Locate the cell with the specified text and output its (X, Y) center coordinate. 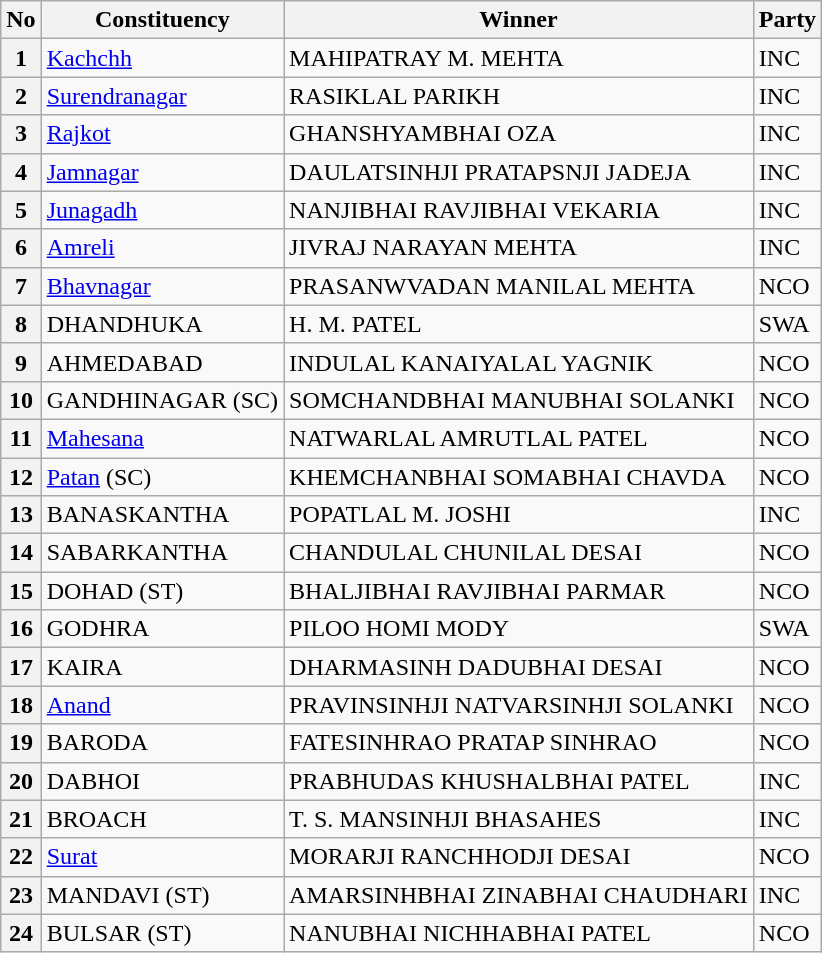
RASIKLAL PARIKH (519, 96)
DABHOI (162, 781)
DAULATSINHJI PRATAPSNJI JADEJA (519, 172)
KAIRA (162, 667)
POPATLAL M. JOSHI (519, 515)
Patan (SC) (162, 477)
MAHIPATRAY M. MEHTA (519, 58)
AHMEDABAD (162, 362)
PILOO HOMI MODY (519, 629)
MORARJI RANCHHODJI DESAI (519, 857)
SABARKANTHA (162, 553)
BULSAR (ST) (162, 933)
19 (21, 743)
Mahesana (162, 438)
22 (21, 857)
Rajkot (162, 134)
9 (21, 362)
4 (21, 172)
18 (21, 705)
15 (21, 591)
SOMCHANDBHAI MANUBHAI SOLANKI (519, 400)
BANASKANTHA (162, 515)
BROACH (162, 819)
Bhavnagar (162, 286)
INDULAL KANAIYALAL YAGNIK (519, 362)
5 (21, 210)
Amreli (162, 248)
AMARSINHBHAI ZINABHAI CHAUDHARI (519, 895)
Surendranagar (162, 96)
6 (21, 248)
13 (21, 515)
GODHRA (162, 629)
CHANDULAL CHUNILAL DESAI (519, 553)
KHEMCHANBHAI SOMABHAI CHAVDA (519, 477)
Kachchh (162, 58)
11 (21, 438)
20 (21, 781)
Jamnagar (162, 172)
PRAVINSINHJI NATVARSINHJI SOLANKI (519, 705)
NATWARLAL AMRUTLAL PATEL (519, 438)
2 (21, 96)
DHANDHUKA (162, 324)
3 (21, 134)
Anand (162, 705)
DOHAD (ST) (162, 591)
No (21, 20)
PRASANWVADAN MANILAL MEHTA (519, 286)
JIVRAJ NARAYAN MEHTA (519, 248)
14 (21, 553)
NANUBHAI NICHHABHAI PATEL (519, 933)
DHARMASINH DADUBHAI DESAI (519, 667)
Winner (519, 20)
24 (21, 933)
MANDAVI (ST) (162, 895)
NANJIBHAI RAVJIBHAI VEKARIA (519, 210)
BHALJIBHAI RAVJIBHAI PARMAR (519, 591)
23 (21, 895)
BARODA (162, 743)
T. S. MANSINHJI BHASAHES (519, 819)
PRABHUDAS KHUSHALBHAI PATEL (519, 781)
FATESINHRAO PRATAP SINHRAO (519, 743)
7 (21, 286)
1 (21, 58)
GANDHINAGAR (SC) (162, 400)
Constituency (162, 20)
GHANSHYAMBHAI OZA (519, 134)
17 (21, 667)
12 (21, 477)
21 (21, 819)
H. M. PATEL (519, 324)
Junagadh (162, 210)
8 (21, 324)
10 (21, 400)
Surat (162, 857)
16 (21, 629)
Party (787, 20)
